For the text-containing cell, return its midpoint in (X, Y) coordinate format. 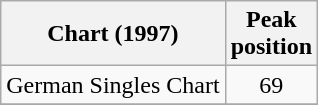
Peakposition (271, 34)
German Singles Chart (113, 85)
69 (271, 85)
Chart (1997) (113, 34)
